Search for the cell housing the specified text and yield its [X, Y] center coordinate. 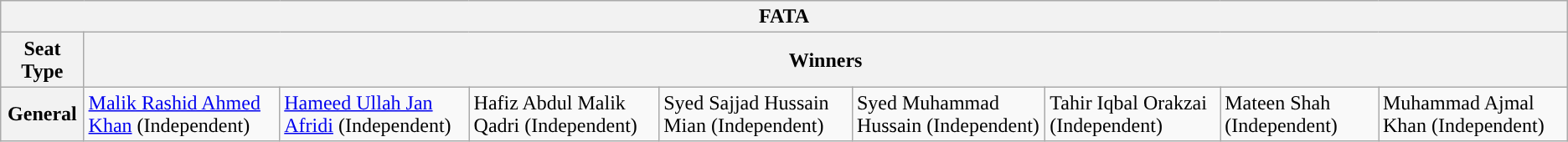
Hafiz Abdul Malik Qadri (Independent) [565, 114]
Syed Sajjad Hussain Mian (Independent) [756, 114]
Muhammad Ajmal Khan (Independent) [1473, 114]
General [42, 114]
Syed Muhammad Hussain (Independent) [948, 114]
Malik Rashid Ahmed Khan (Independent) [182, 114]
Winners [826, 60]
Tahir Iqbal Orakzai (Independent) [1132, 114]
Seat Type [42, 60]
Mateen Shah (Independent) [1300, 114]
FATA [784, 17]
Hameed Ullah Jan Afridi (Independent) [374, 114]
